Scan for the cell matching the given text and deliver its [x, y] coordinate at center. 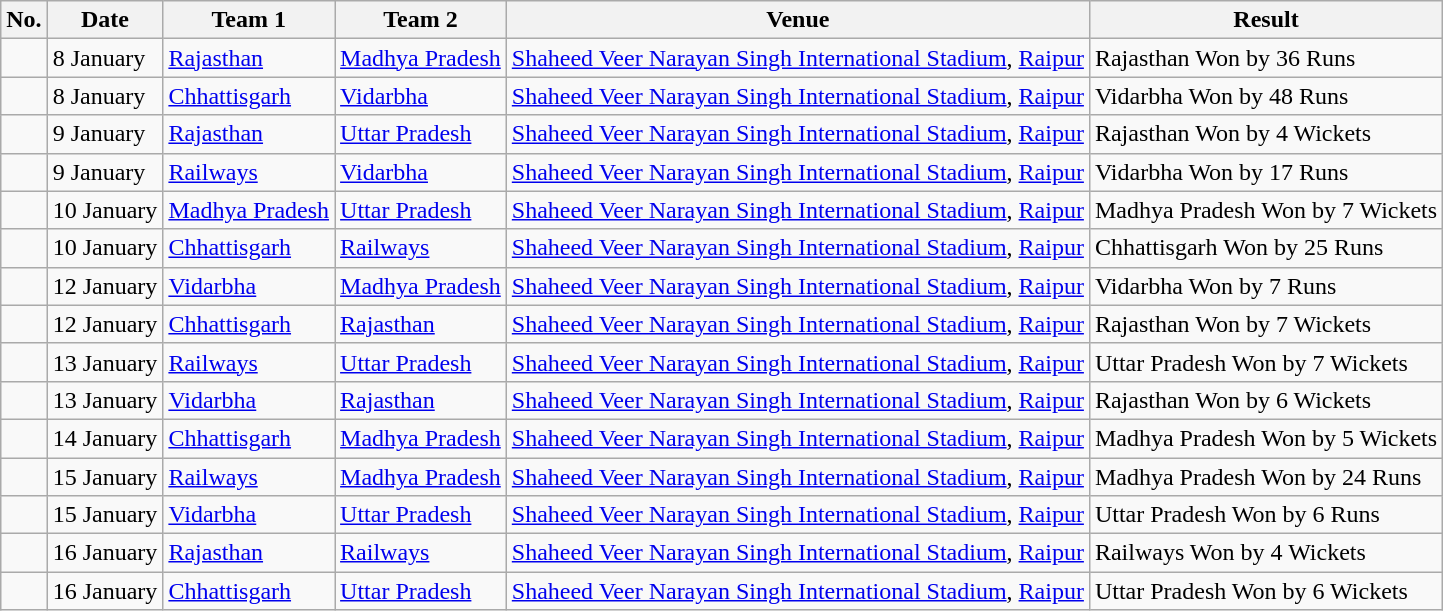
Uttar Pradesh Won by 7 Wickets [1266, 362]
Date [105, 20]
Venue [798, 20]
Railways Won by 4 Wickets [1266, 553]
Team 2 [421, 20]
Chhattisgarh Won by 25 Runs [1266, 248]
Madhya Pradesh Won by 24 Runs [1266, 477]
Rajasthan Won by 6 Wickets [1266, 400]
Uttar Pradesh Won by 6 Runs [1266, 515]
Madhya Pradesh Won by 7 Wickets [1266, 210]
Rajasthan Won by 7 Wickets [1266, 324]
Result [1266, 20]
Rajasthan Won by 36 Runs [1266, 58]
Madhya Pradesh Won by 5 Wickets [1266, 438]
Vidarbha Won by 17 Runs [1266, 172]
Rajasthan Won by 4 Wickets [1266, 134]
Uttar Pradesh Won by 6 Wickets [1266, 591]
No. [24, 20]
Vidarbha Won by 7 Runs [1266, 286]
Team 1 [249, 20]
Vidarbha Won by 48 Runs [1266, 96]
14 January [105, 438]
